Pinpoint the cell where the given text exists, returning its [x, y] midpoint coordinate. 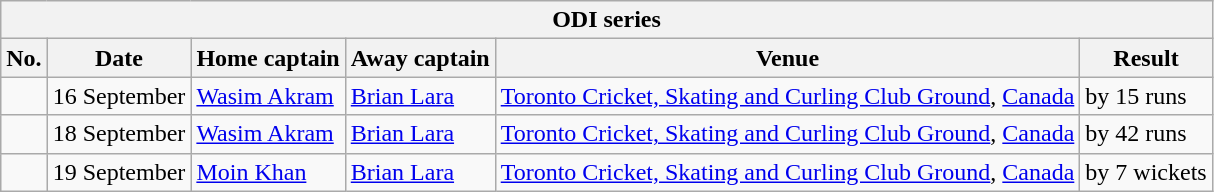
by 7 wickets [1146, 172]
Venue [788, 58]
19 September [119, 172]
16 September [119, 96]
Moin Khan [268, 172]
ODI series [606, 20]
No. [24, 58]
18 September [119, 134]
Result [1146, 58]
by 15 runs [1146, 96]
by 42 runs [1146, 134]
Home captain [268, 58]
Date [119, 58]
Away captain [420, 58]
